Search for the cell housing the specified text and yield its [x, y] center coordinate. 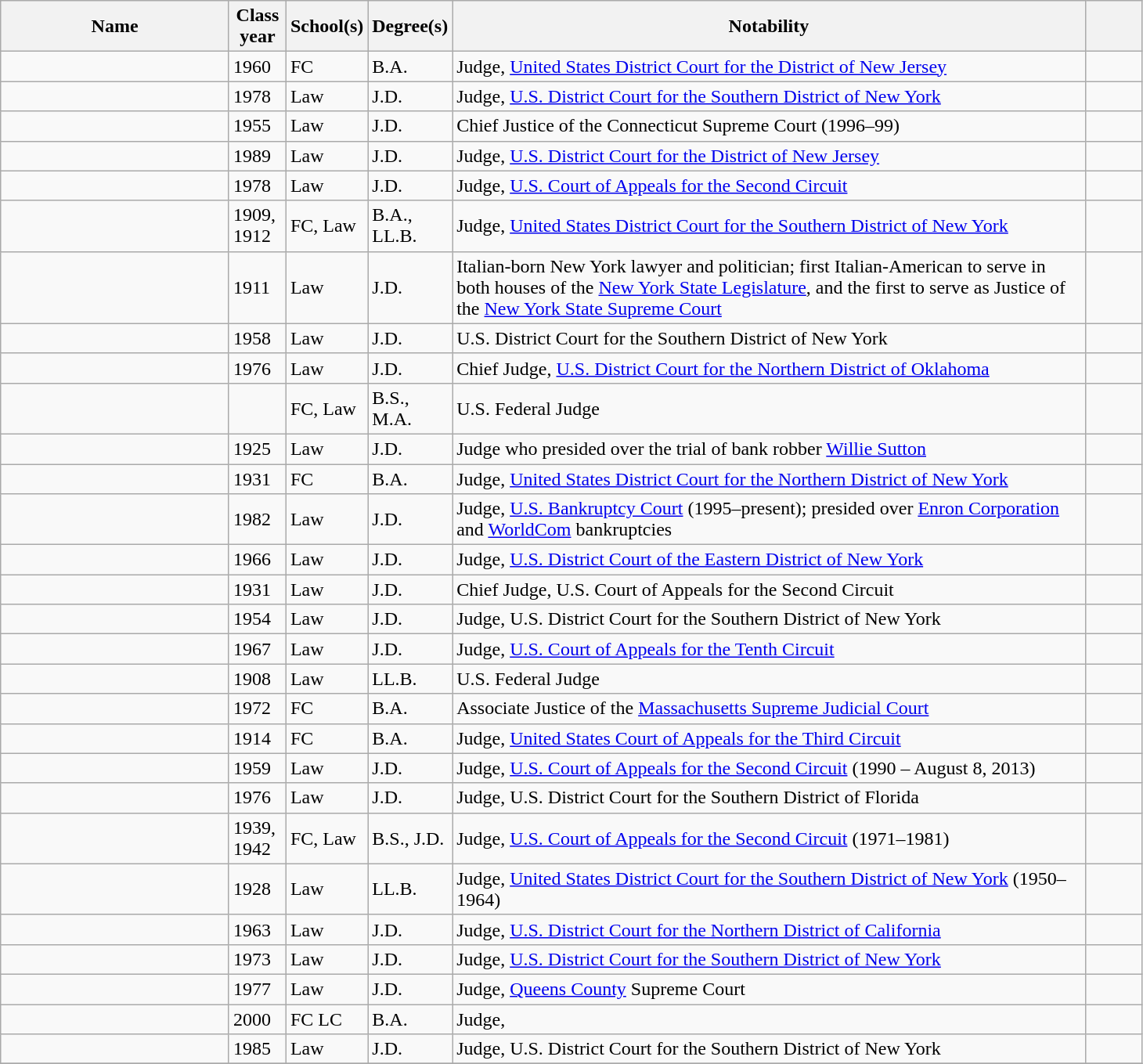
Chief Justice of the Connecticut Supreme Court (1996–99) [769, 126]
1973 [257, 959]
1925 [257, 449]
School(s) [326, 27]
Degree(s) [410, 27]
1939, 1942 [257, 838]
1977 [257, 989]
Chief Judge, U.S. Court of Appeals for the Second Circuit [769, 590]
Judge, U.S. District Court of the Eastern District of New York [769, 560]
1967 [257, 649]
Judge, United States District Court for the Southern District of New York (1950–1964) [769, 889]
B.S., M.A. [410, 409]
Judge, U.S. District Court for the Northern District of California [769, 929]
Judge, Queens County Supreme Court [769, 989]
Associate Justice of the Massachusetts Supreme Judicial Court [769, 709]
Judge, [769, 1019]
Chief Judge, U.S. District Court for the Northern District of Oklahoma [769, 368]
1954 [257, 619]
Judge, U.S. Court of Appeals for the Second Circuit (1990 – August 8, 2013) [769, 768]
Name [115, 27]
Judge who presided over the trial of bank robber Willie Sutton [769, 449]
1955 [257, 126]
1982 [257, 520]
1972 [257, 709]
1908 [257, 679]
Judge, U.S. District Court for the Southern District of Florida [769, 798]
U.S. District Court for the Southern District of New York [769, 338]
Judge, U.S. Court of Appeals for the Tenth Circuit [769, 649]
B.S., J.D. [410, 838]
Class year [257, 27]
1963 [257, 929]
FC LC [326, 1019]
Notability [769, 27]
B.A., LL.B. [410, 225]
1911 [257, 287]
1960 [257, 67]
1958 [257, 338]
1928 [257, 889]
1985 [257, 1049]
Judge, United States District Court for the Northern District of New York [769, 478]
Judge, United States Court of Appeals for the Third Circuit [769, 738]
Judge, United States District Court for the District of New Jersey [769, 67]
Judge, U.S. Court of Appeals for the Second Circuit [769, 186]
1909, 1912 [257, 225]
Judge, U.S. Court of Appeals for the Second Circuit (1971–1981) [769, 838]
1959 [257, 768]
Judge, U.S. District Court for the District of New Jersey [769, 156]
1914 [257, 738]
Judge, U.S. Bankruptcy Court (1995–present); presided over Enron Corporation and WorldCom bankruptcies [769, 520]
2000 [257, 1019]
Judge, United States District Court for the Southern District of New York [769, 225]
1989 [257, 156]
1966 [257, 560]
